For the text-containing cell, return its midpoint in (X, Y) coordinate format. 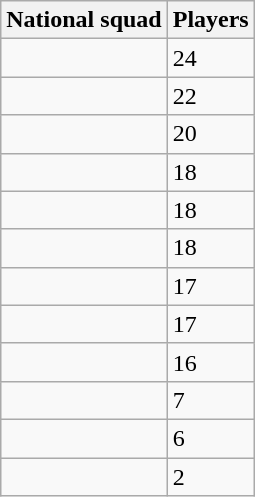
7 (210, 400)
24 (210, 58)
16 (210, 362)
6 (210, 438)
2 (210, 477)
Players (210, 20)
20 (210, 134)
National squad (84, 20)
22 (210, 96)
